Return the [x, y] coordinate for the center point of the cell that contains the specified text.  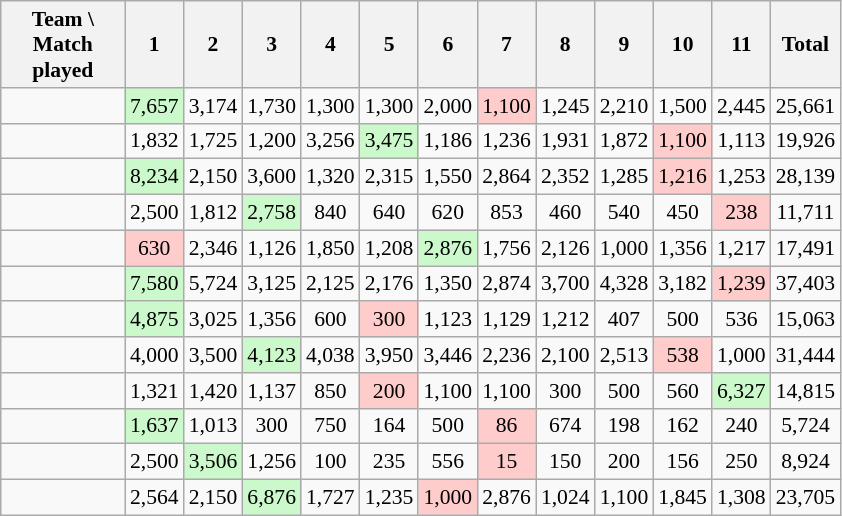
3,182 [682, 284]
1,137 [272, 391]
3,950 [390, 355]
11,711 [806, 213]
4,328 [624, 284]
3,256 [330, 141]
2,126 [566, 248]
4,123 [272, 355]
6,876 [272, 498]
407 [624, 320]
150 [566, 462]
600 [330, 320]
2,210 [624, 106]
6,327 [742, 391]
Total [806, 44]
14,815 [806, 391]
6 [448, 44]
1,239 [742, 284]
1,256 [272, 462]
198 [624, 426]
630 [154, 248]
2,000 [448, 106]
460 [566, 213]
162 [682, 426]
1,013 [214, 426]
1,123 [448, 320]
Team \ Match played [63, 44]
100 [330, 462]
164 [390, 426]
5 [390, 44]
3,600 [272, 177]
2,564 [154, 498]
4,875 [154, 320]
3,506 [214, 462]
238 [742, 213]
1,186 [448, 141]
3,446 [448, 355]
240 [742, 426]
37,403 [806, 284]
2,758 [272, 213]
640 [390, 213]
1,113 [742, 141]
86 [506, 426]
2,236 [506, 355]
1,637 [154, 426]
156 [682, 462]
3,475 [390, 141]
250 [742, 462]
750 [330, 426]
1,550 [448, 177]
2,513 [624, 355]
1,236 [506, 141]
17,491 [806, 248]
2,352 [566, 177]
4 [330, 44]
1,308 [742, 498]
4,038 [330, 355]
4,000 [154, 355]
1,235 [390, 498]
2,315 [390, 177]
840 [330, 213]
1,320 [330, 177]
3,174 [214, 106]
1,285 [624, 177]
1,126 [272, 248]
560 [682, 391]
15 [506, 462]
3,125 [272, 284]
1,850 [330, 248]
1,245 [566, 106]
3,025 [214, 320]
2,445 [742, 106]
10 [682, 44]
7,580 [154, 284]
1,321 [154, 391]
3,700 [566, 284]
1,872 [624, 141]
1,756 [506, 248]
1,727 [330, 498]
1,730 [272, 106]
7 [506, 44]
1,253 [742, 177]
1,216 [682, 177]
538 [682, 355]
3,500 [214, 355]
1,212 [566, 320]
1,200 [272, 141]
28,139 [806, 177]
2,125 [330, 284]
235 [390, 462]
1,845 [682, 498]
9 [624, 44]
1,024 [566, 498]
2,346 [214, 248]
8,234 [154, 177]
25,661 [806, 106]
1,832 [154, 141]
2 [214, 44]
7,657 [154, 106]
23,705 [806, 498]
1 [154, 44]
536 [742, 320]
2,874 [506, 284]
1,931 [566, 141]
1,500 [682, 106]
31,444 [806, 355]
1,420 [214, 391]
11 [742, 44]
8 [566, 44]
556 [448, 462]
1,129 [506, 320]
450 [682, 213]
2,864 [506, 177]
15,063 [806, 320]
2,176 [390, 284]
2,100 [566, 355]
1,208 [390, 248]
1,350 [448, 284]
3 [272, 44]
8,924 [806, 462]
850 [330, 391]
853 [506, 213]
1,217 [742, 248]
1,812 [214, 213]
540 [624, 213]
19,926 [806, 141]
1,725 [214, 141]
674 [566, 426]
620 [448, 213]
